Capture the cell that displays the provided text and extract its [X, Y] central coordinate. 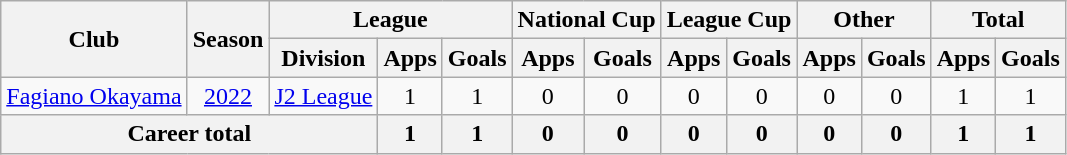
Division [324, 58]
J2 League [324, 96]
Season [228, 39]
League [390, 20]
League Cup [729, 20]
Club [94, 39]
Total [998, 20]
Fagiano Okayama [94, 96]
2022 [228, 96]
National Cup [586, 20]
Other [864, 20]
Career total [190, 134]
